Identify which cell holds the provided text, then report its (x, y) central coordinate. 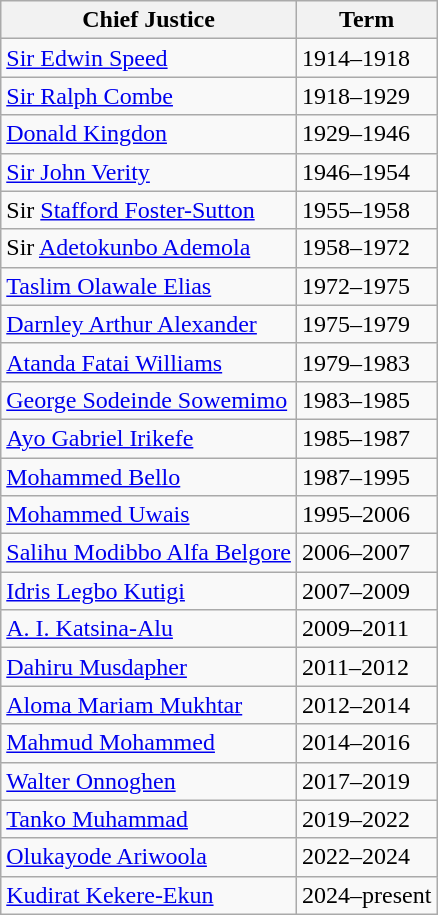
Chief Justice (149, 20)
1972–1975 (366, 286)
Salihu Modibbo Alfa Belgore (149, 553)
1985–1987 (366, 438)
Mohammed Bello (149, 477)
1983–1985 (366, 400)
2022–2024 (366, 857)
2024–present (366, 895)
Atanda Fatai Williams (149, 362)
2019–2022 (366, 819)
Darnley Arthur Alexander (149, 324)
2011–2012 (366, 667)
Olukayode Ariwoola (149, 857)
1918–1929 (366, 96)
Sir Adetokunbo Ademola (149, 248)
Walter Onnoghen (149, 781)
1987–1995 (366, 477)
Mohammed Uwais (149, 515)
1955–1958 (366, 210)
George Sodeinde Sowemimo (149, 400)
1979–1983 (366, 362)
1914–1918 (366, 58)
2009–2011 (366, 629)
Sir Edwin Speed (149, 58)
2017–2019 (366, 781)
Idris Legbo Kutigi (149, 591)
1995–2006 (366, 515)
Term (366, 20)
2006–2007 (366, 553)
1958–1972 (366, 248)
Kudirat Kekere-Ekun (149, 895)
Donald Kingdon (149, 134)
Aloma Mariam Mukhtar (149, 705)
Tanko Muhammad (149, 819)
Sir John Verity (149, 172)
Mahmud Mohammed (149, 743)
Dahiru Musdapher (149, 667)
1946–1954 (366, 172)
Sir Stafford Foster-Sutton (149, 210)
Ayo Gabriel Irikefe (149, 438)
A. I. Katsina-Alu (149, 629)
1975–1979 (366, 324)
Sir Ralph Combe (149, 96)
2014–2016 (366, 743)
2012–2014 (366, 705)
1929–1946 (366, 134)
Taslim Olawale Elias (149, 286)
2007–2009 (366, 591)
